Output the (X, Y) coordinate of the center of the cell containing the given text.  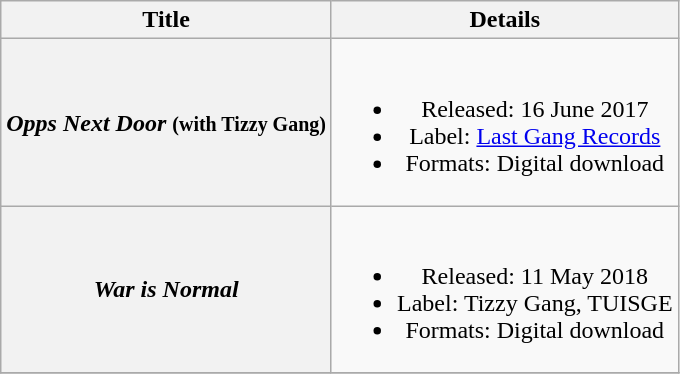
War is Normal (166, 290)
Released: 11 May 2018Label: Tizzy Gang, TUISGEFormats: Digital download (504, 290)
Title (166, 20)
Details (504, 20)
Opps Next Door (with Tizzy Gang) (166, 122)
Released: 16 June 2017Label: Last Gang RecordsFormats: Digital download (504, 122)
